Find where the given text appears and provide that cell's center as [X, Y] coordinate. 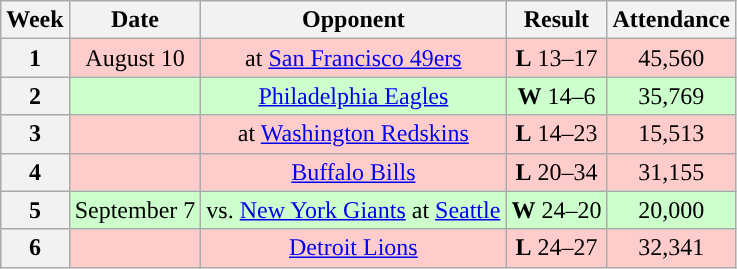
L 14–23 [556, 134]
at San Francisco 49ers [354, 58]
W 14–6 [556, 96]
5 [35, 210]
Philadelphia Eagles [354, 96]
20,000 [671, 210]
35,769 [671, 96]
31,155 [671, 172]
1 [35, 58]
L 13–17 [556, 58]
Opponent [354, 20]
W 24–20 [556, 210]
3 [35, 134]
vs. New York Giants at Seattle [354, 210]
45,560 [671, 58]
Result [556, 20]
L 24–27 [556, 248]
Week [35, 20]
32,341 [671, 248]
August 10 [135, 58]
Detroit Lions [354, 248]
15,513 [671, 134]
Attendance [671, 20]
September 7 [135, 210]
6 [35, 248]
L 20–34 [556, 172]
4 [35, 172]
2 [35, 96]
Buffalo Bills [354, 172]
Date [135, 20]
at Washington Redskins [354, 134]
